Provide the [X, Y] coordinate of the cell's center where the given text is located.  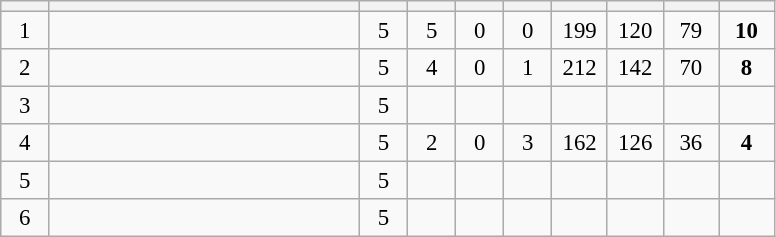
199 [580, 31]
70 [691, 68]
212 [580, 68]
126 [635, 143]
10 [747, 31]
142 [635, 68]
8 [747, 68]
162 [580, 143]
79 [691, 31]
120 [635, 31]
36 [691, 143]
